Scan for the cell matching the given text and deliver its (x, y) coordinate at center. 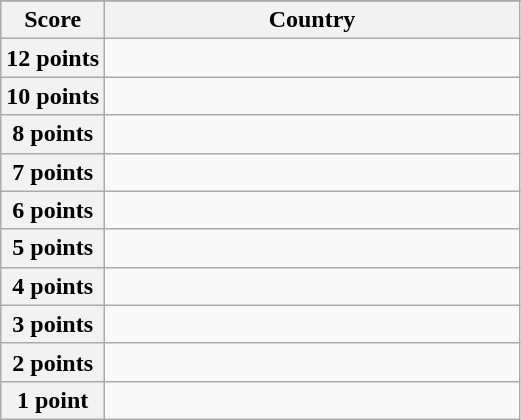
12 points (53, 58)
2 points (53, 362)
8 points (53, 134)
6 points (53, 210)
7 points (53, 172)
3 points (53, 324)
Country (312, 20)
5 points (53, 248)
1 point (53, 400)
4 points (53, 286)
Score (53, 20)
10 points (53, 96)
